Provide the [x, y] coordinate of the cell's center where the given text is located.  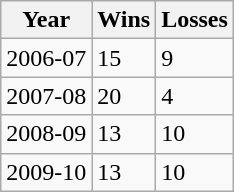
Year [46, 20]
2006-07 [46, 58]
9 [195, 58]
2008-09 [46, 134]
20 [124, 96]
Losses [195, 20]
4 [195, 96]
Wins [124, 20]
15 [124, 58]
2009-10 [46, 172]
2007-08 [46, 96]
